Return (X, Y) of the center of cell containing provided text 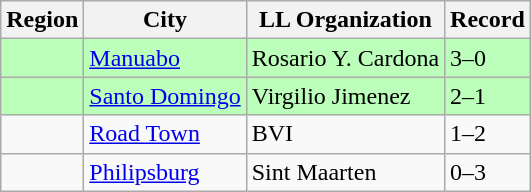
Sint Maarten (345, 172)
Virgilio Jimenez (345, 96)
0–3 (488, 172)
1–2 (488, 134)
BVI (345, 134)
Record (488, 20)
3–0 (488, 58)
Santo Domingo (165, 96)
Region (42, 20)
City (165, 20)
Road Town (165, 134)
2–1 (488, 96)
LL Organization (345, 20)
Rosario Y. Cardona (345, 58)
Manuabo (165, 58)
Philipsburg (165, 172)
